Identify which cell holds the provided text, then report its (x, y) central coordinate. 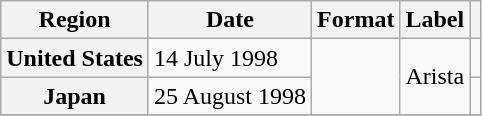
25 August 1998 (230, 96)
Japan (75, 96)
Label (435, 20)
Date (230, 20)
Region (75, 20)
United States (75, 58)
Format (356, 20)
14 July 1998 (230, 58)
Arista (435, 77)
